Determine the [x, y] coordinate at the center of the cell enclosing the given text.  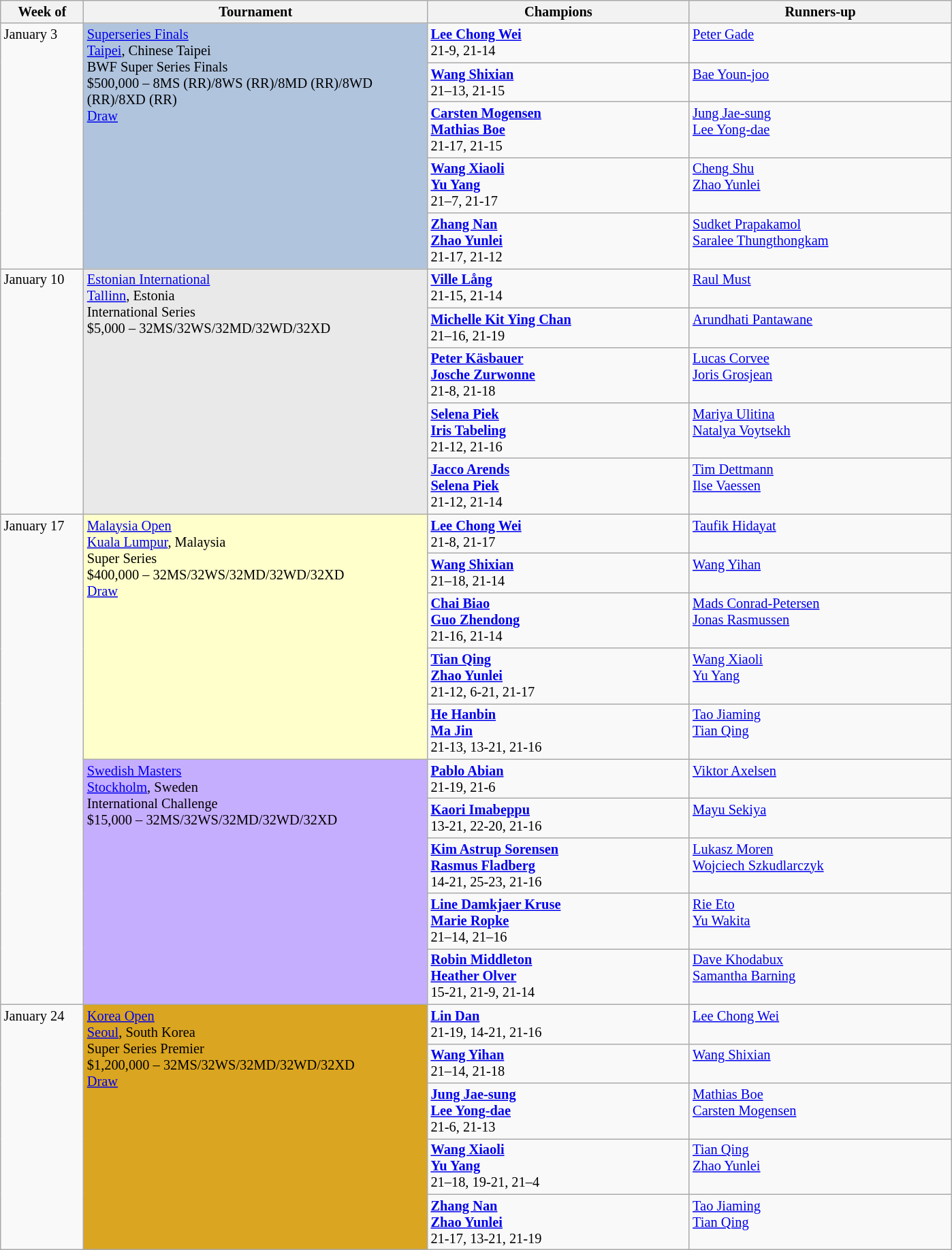
Lucas Corvee Joris Grosjean [820, 375]
Mayu Sekiya [820, 818]
Wang Yihan21–14, 21-18 [558, 1063]
Kaori Imabeppu13-21, 22-20, 21-16 [558, 818]
January 24 [42, 1127]
Lin Dan21-19, 14-21, 21-16 [558, 1024]
Jung Jae-sung Lee Yong-dae21-6, 21-13 [558, 1110]
Wang Shixian [820, 1063]
Wang Yihan [820, 573]
Chai Biao Guo Zhendong21-16, 21-14 [558, 620]
Wang Xiaoli Yu Yang21–7, 21-17 [558, 185]
Korea OpenSeoul, South KoreaSuper Series Premier$1,200,000 – 32MS/32WS/32MD/32WD/32XDDraw [256, 1127]
Mathias Boe Carsten Mogensen [820, 1110]
Ville Lång21-15, 21-14 [558, 288]
Superseries FinalsTaipei, Chinese TaipeiBWF Super Series Finals$500,000 – 8MS (RR)/8WS (RR)/8MD (RR)/8WD (RR)/8XD (RR)Draw [256, 146]
January 3 [42, 146]
Zhang Nan Zhao Yunlei21-17, 21-12 [558, 241]
Peter Käsbauer Josche Zurwonne21-8, 21-18 [558, 375]
Sudket Prapakamol Saralee Thungthongkam [820, 241]
Mariya Ulitina Natalya Voytsekh [820, 430]
Lee Chong Wei21-9, 21-14 [558, 43]
Malaysia OpenKuala Lumpur, MalaysiaSuper Series $400,000 – 32MS/32WS/32MD/32WD/32XDDraw [256, 637]
Wang Xiaoli Yu Yang [820, 676]
Runners-up [820, 12]
Taufik Hidayat [820, 534]
Selena Piek Iris Tabeling21-12, 21-16 [558, 430]
Carsten Mogensen Mathias Boe21-17, 21-15 [558, 129]
Lee Chong Wei21-8, 21-17 [558, 534]
Wang Xiaoli Yu Yang21–18, 19-21, 21–4 [558, 1166]
He Hanbin Ma Jin21-13, 13-21, 21-16 [558, 731]
Tian Qing Zhao Yunlei [820, 1166]
Zhang Nan Zhao Yunlei21-17, 13-21, 21-19 [558, 1222]
Tournament [256, 12]
Wang Shixian21–13, 21-15 [558, 82]
Tim Dettmann Ilse Vaessen [820, 486]
Champions [558, 12]
Swedish MastersStockholm, SwedenInternational Challenge$15,000 – 32MS/32WS/32MD/32WD/32XD [256, 882]
January 17 [42, 760]
Tian Qing Zhao Yunlei21-12, 6-21, 21-17 [558, 676]
Jacco Arends Selena Piek21-12, 21-14 [558, 486]
Dave Khodabux Samantha Barning [820, 976]
Pablo Abian21-19, 21-6 [558, 779]
Lee Chong Wei [820, 1024]
Lukasz Moren Wojciech Szkudlarczyk [820, 865]
Kim Astrup Sorensen Rasmus Fladberg14-21, 25-23, 21-16 [558, 865]
Cheng Shu Zhao Yunlei [820, 185]
Arundhati Pantawane [820, 327]
Robin Middleton Heather Olver15-21, 21-9, 21-14 [558, 976]
Viktor Axelsen [820, 779]
Michelle Kit Ying Chan21–16, 21-19 [558, 327]
Wang Shixian21–18, 21-14 [558, 573]
Rie Eto Yu Wakita [820, 921]
Estonian InternationalTallinn, EstoniaInternational Series $5,000 – 32MS/32WS/32MD/32WD/32XD [256, 391]
Line Damkjaer Kruse Marie Ropke21–14, 21–16 [558, 921]
Raul Must [820, 288]
Peter Gade [820, 43]
Week of [42, 12]
January 10 [42, 391]
Jung Jae-sung Lee Yong-dae [820, 129]
Bae Youn-joo [820, 82]
Mads Conrad-Petersen Jonas Rasmussen [820, 620]
